Pinpoint the cell where the given text exists, returning its [x, y] midpoint coordinate. 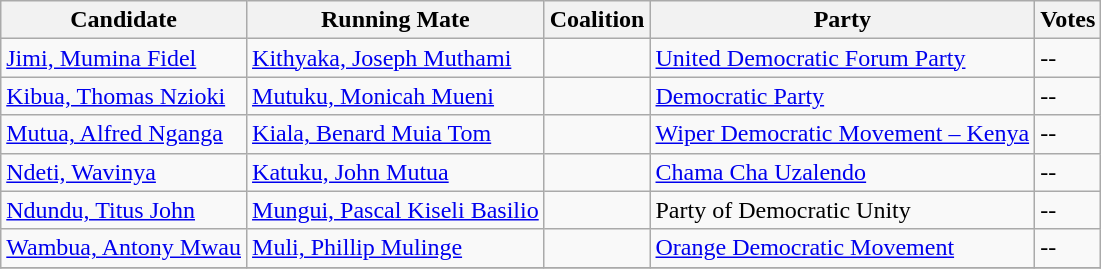
Katuku, John Mutua [396, 172]
Coalition [597, 20]
Ndundu, Titus John [124, 210]
Muli, Phillip Mulinge [396, 248]
Kibua, Thomas Nzioki [124, 96]
Running Mate [396, 20]
Orange Democratic Movement [842, 248]
Votes [1068, 20]
Wiper Democratic Movement – Kenya [842, 134]
Jimi, Mumina Fidel [124, 58]
United Democratic Forum Party [842, 58]
Party of Democratic Unity [842, 210]
Ndeti, Wavinya [124, 172]
Candidate [124, 20]
Kithyaka, Joseph Muthami [396, 58]
Chama Cha Uzalendo [842, 172]
Wambua, Antony Mwau [124, 248]
Mungui, Pascal Kiseli Basilio [396, 210]
Democratic Party [842, 96]
Kiala, Benard Muia Tom [396, 134]
Party [842, 20]
Mutua, Alfred Nganga [124, 134]
Mutuku, Monicah Mueni [396, 96]
